Extract the [X, Y] coordinate from the center of the cell holding the provided text.  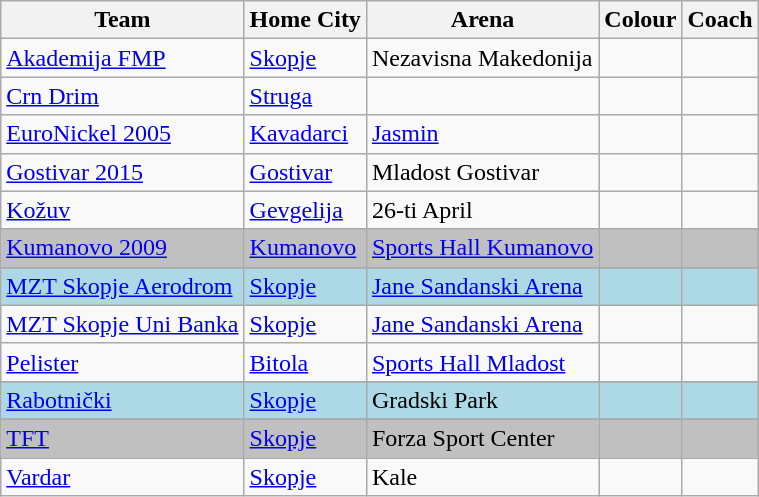
Gradski Park [482, 400]
Colour [640, 20]
Home City [305, 20]
Sports Hall Mladost [482, 362]
Pelister [122, 362]
Team [122, 20]
Kavadarci [305, 134]
Akademija FMP [122, 58]
Kumanovo [305, 248]
Gevgelija [305, 210]
Jasmin [482, 134]
Arena [482, 20]
Sports Hall Kumanovo [482, 248]
Kožuv [122, 210]
Bitola [305, 362]
Nezavisna Makedonija [482, 58]
Coach [720, 20]
Kale [482, 477]
Struga [305, 96]
MZT Skopje Aerodrom [122, 286]
Gostivar 2015 [122, 172]
MZT Skopje Uni Banka [122, 324]
Mladost Gostivar [482, 172]
Vardar [122, 477]
Kumanovo 2009 [122, 248]
Gostivar [305, 172]
Crn Drim [122, 96]
Rabotnički [122, 400]
EuroNickel 2005 [122, 134]
Forza Sport Center [482, 438]
26-ti April [482, 210]
TFT [122, 438]
